Determine the [x, y] coordinate at the center of the cell enclosing the given text.  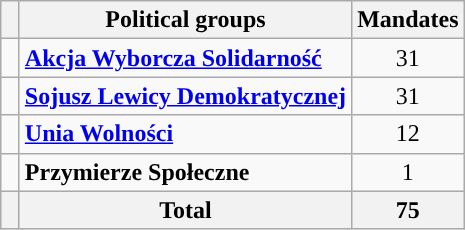
75 [408, 210]
Political groups [185, 20]
Mandates [408, 20]
Total [185, 210]
1 [408, 172]
Unia Wolności [185, 134]
Przymierze Społeczne [185, 172]
Akcja Wyborcza Solidarność [185, 58]
12 [408, 134]
Sojusz Lewicy Demokratycznej [185, 96]
